Search for the cell housing the specified text and yield its [x, y] center coordinate. 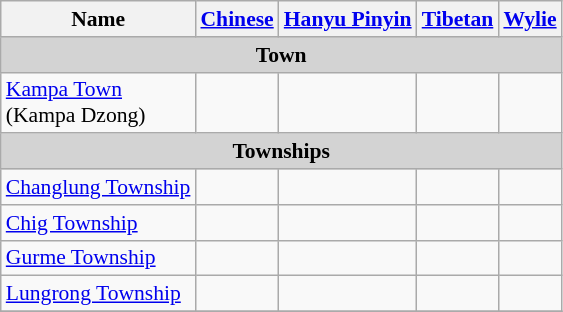
Hanyu Pinyin [348, 19]
Changlung Township [98, 187]
Gurme Township [98, 258]
Chinese [236, 19]
Lungrong Township [98, 294]
Name [98, 19]
Chig Township [98, 223]
Townships [282, 152]
Tibetan [458, 19]
Wylie [530, 19]
Town [282, 55]
Kampa Town(Kampa Dzong) [98, 102]
